Find where the given text appears and provide that cell's center as (X, Y) coordinate. 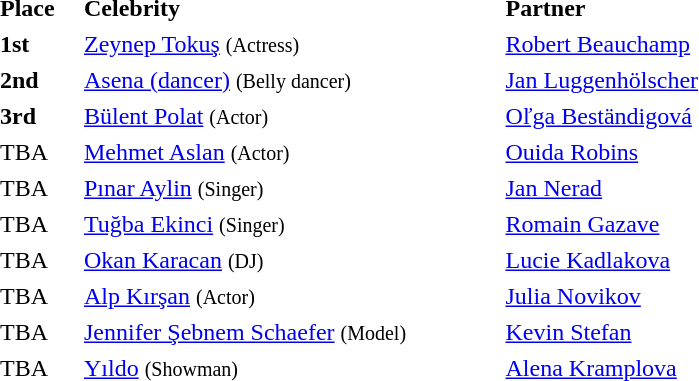
Zeynep Tokuş (Actress) (290, 44)
Tuğba Ekinci (Singer) (290, 224)
Pınar Aylin (Singer) (290, 188)
Asena (dancer) (Belly dancer) (290, 80)
Bülent Polat (Actor) (290, 116)
Okan Karacan (DJ) (290, 260)
Mehmet Aslan (Actor) (290, 152)
Alp Kırşan (Actor) (290, 296)
Jennifer Şebnem Schaefer (Model) (290, 332)
